Extract the (x, y) coordinate from the center of the cell holding the provided text.  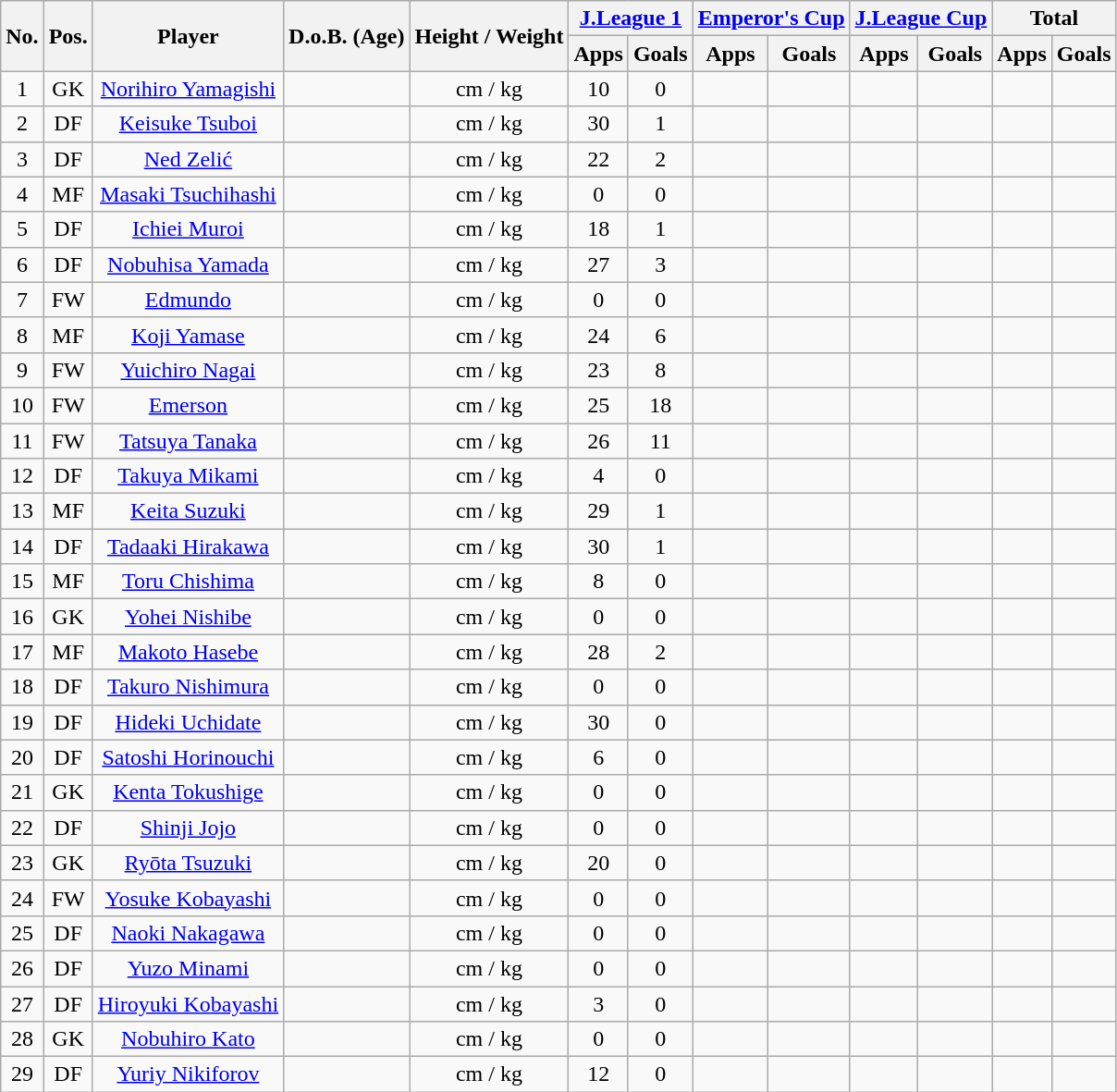
Hideki Uchidate (188, 722)
Yuriy Nikiforov (188, 1074)
Pos. (68, 36)
Tadaaki Hirakawa (188, 546)
J.League Cup (921, 18)
Yuzo Minami (188, 968)
Takuya Mikami (188, 476)
Norihiro Yamagishi (188, 89)
Satoshi Horinouchi (188, 757)
Emerson (188, 405)
21 (22, 792)
9 (22, 370)
Emperor's Cup (771, 18)
Nobuhiro Kato (188, 1039)
Height / Weight (489, 36)
17 (22, 652)
14 (22, 546)
Takuro Nishimura (188, 687)
Player (188, 36)
Makoto Hasebe (188, 652)
Total (1054, 18)
Ryōta Tsuzuki (188, 863)
No. (22, 36)
J.League 1 (631, 18)
Ichiei Muroi (188, 229)
Ned Zelić (188, 159)
5 (22, 229)
7 (22, 300)
D.o.B. (Age) (347, 36)
Tatsuya Tanaka (188, 441)
Yuichiro Nagai (188, 370)
Naoki Nakagawa (188, 933)
Edmundo (188, 300)
13 (22, 511)
Kenta Tokushige (188, 792)
Yosuke Kobayashi (188, 898)
16 (22, 617)
Yohei Nishibe (188, 617)
19 (22, 722)
Shinji Jojo (188, 828)
Masaki Tsuchihashi (188, 194)
Toru Chishima (188, 582)
Keita Suzuki (188, 511)
15 (22, 582)
Nobuhisa Yamada (188, 264)
Hiroyuki Kobayashi (188, 1003)
Keisuke Tsuboi (188, 124)
Koji Yamase (188, 335)
